Determine the [x, y] coordinate at the center of the cell enclosing the given text.  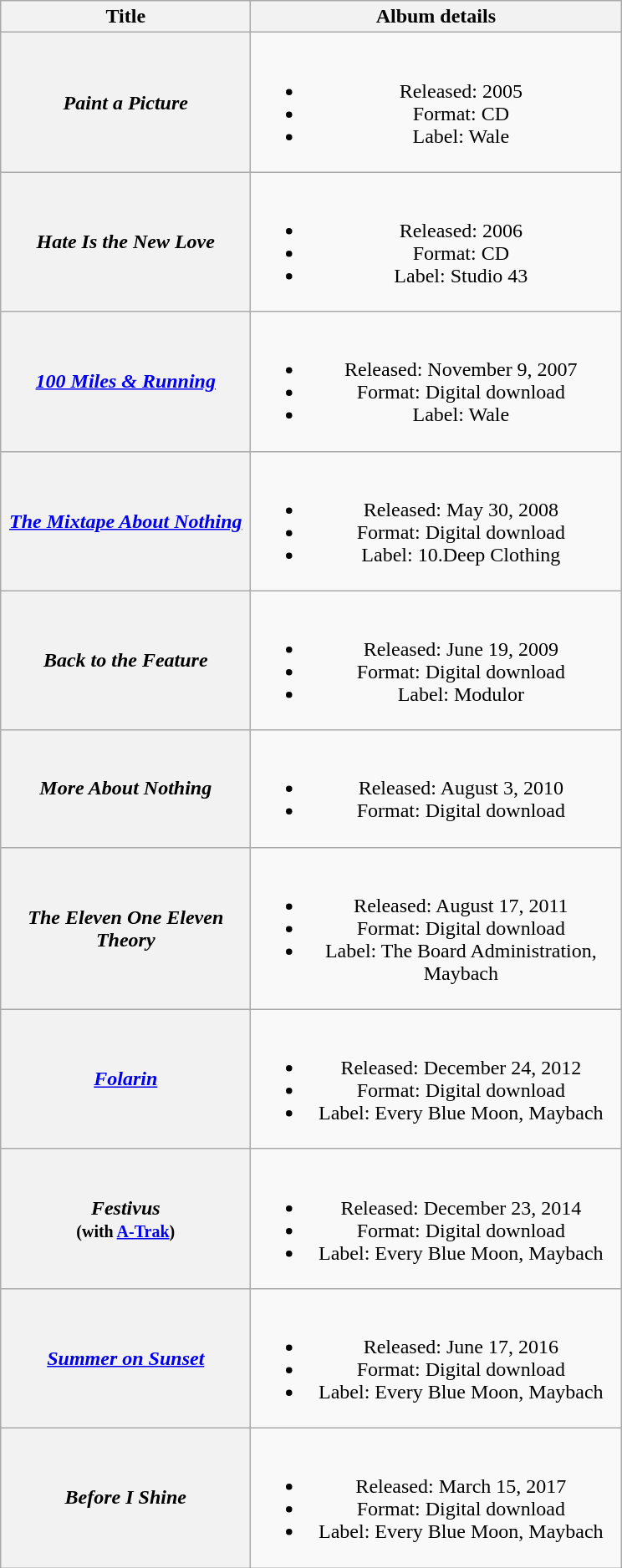
Summer on Sunset [125, 1358]
Paint a Picture [125, 102]
More About Nothing [125, 789]
Released: December 24, 2012Format: Digital downloadLabel: Every Blue Moon, Maybach [436, 1079]
Back to the Feature [125, 660]
Released: 2006Format: CDLabel: Studio 43 [436, 242]
Before I Shine [125, 1497]
Released: August 3, 2010Format: Digital download [436, 789]
Released: August 17, 2011Format: Digital downloadLabel: The Board Administration, Maybach [436, 928]
Released: June 17, 2016Format: Digital downloadLabel: Every Blue Moon, Maybach [436, 1358]
Released: December 23, 2014Format: Digital downloadLabel: Every Blue Moon, Maybach [436, 1218]
Released: June 19, 2009Format: Digital downloadLabel: Modulor [436, 660]
Released: 2005Format: CDLabel: Wale [436, 102]
100 Miles & Running [125, 381]
The Mixtape About Nothing [125, 521]
Hate Is the New Love [125, 242]
Title [125, 17]
Festivus (with A-Trak) [125, 1218]
Album details [436, 17]
Released: March 15, 2017Format: Digital downloadLabel: Every Blue Moon, Maybach [436, 1497]
The Eleven One Eleven Theory [125, 928]
Released: May 30, 2008Format: Digital downloadLabel: 10.Deep Clothing [436, 521]
Folarin [125, 1079]
Released: November 9, 2007Format: Digital downloadLabel: Wale [436, 381]
